Return (X, Y) of the center of cell containing provided text 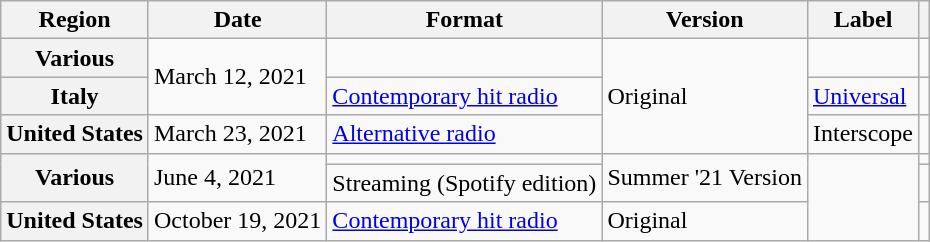
Date (237, 20)
Summer '21 Version (705, 178)
Version (705, 20)
Streaming (Spotify edition) (464, 183)
Alternative radio (464, 134)
Region (75, 20)
June 4, 2021 (237, 178)
October 19, 2021 (237, 221)
Interscope (862, 134)
March 12, 2021 (237, 77)
Italy (75, 96)
Format (464, 20)
Label (862, 20)
Universal (862, 96)
March 23, 2021 (237, 134)
